Scan for the cell matching the given text and deliver its [x, y] coordinate at center. 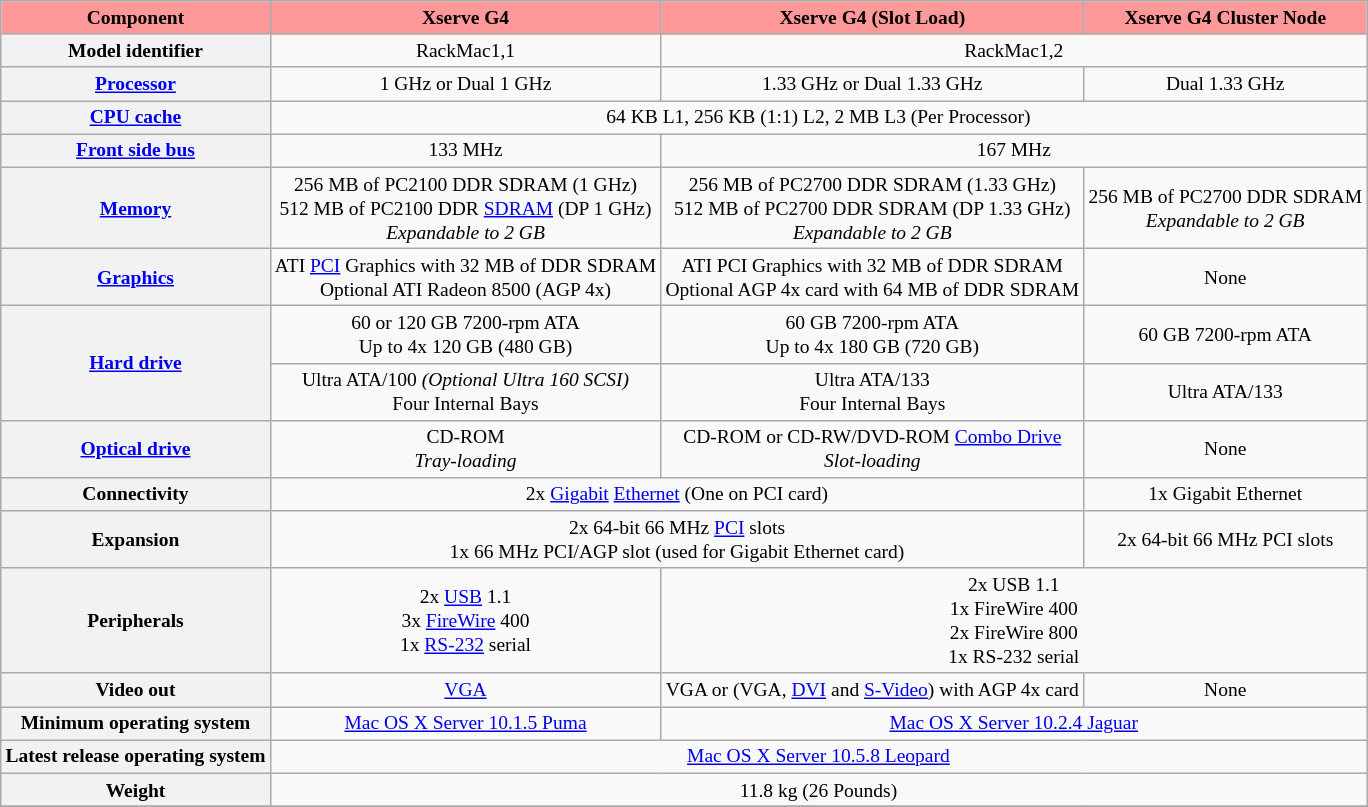
Model identifier [136, 50]
Dual 1.33 GHz [1226, 84]
Hard drive [136, 364]
60 GB 7200-rpm ATAUp to 4x 180 GB (720 GB) [872, 334]
CPU cache [136, 118]
Mac OS X Server 10.5.8 Leopard [818, 756]
256 MB of PC2100 DDR SDRAM (1 GHz)512 MB of PC2100 DDR SDRAM (DP 1 GHz)Expandable to 2 GB [466, 208]
Minimum operating system [136, 724]
11.8 kg (26 Pounds) [818, 790]
2x 64-bit 66 MHz PCI slots1x 66 MHz PCI/AGP slot (used for Gigabit Ethernet card) [677, 540]
167 MHz [1014, 150]
CD-ROMTray-loading [466, 448]
Xserve G4 Cluster Node [1226, 18]
Ultra ATA/133Four Internal Bays [872, 392]
Peripherals [136, 620]
2x Gigabit Ethernet (One on PCI card) [677, 494]
64 KB L1, 256 KB (1:1) L2, 2 MB L3 (Per Processor) [818, 118]
Graphics [136, 276]
RackMac1,1 [466, 50]
2x 64-bit 66 MHz PCI slots [1226, 540]
Processor [136, 84]
256 MB of PC2700 DDR SDRAMExpandable to 2 GB [1226, 208]
60 or 120 GB 7200-rpm ATAUp to 4x 120 GB (480 GB) [466, 334]
2x USB 1.11x FireWire 4002x FireWire 8001x RS-232 serial [1014, 620]
ATI PCI Graphics with 32 MB of DDR SDRAMOptional AGP 4x card with 64 MB of DDR SDRAM [872, 276]
Expansion [136, 540]
Mac OS X Server 10.1.5 Puma [466, 724]
133 MHz [466, 150]
Xserve G4 (Slot Load) [872, 18]
Xserve G4 [466, 18]
1x Gigabit Ethernet [1226, 494]
Memory [136, 208]
1 GHz or Dual 1 GHz [466, 84]
256 MB of PC2700 DDR SDRAM (1.33 GHz)512 MB of PC2700 DDR SDRAM (DP 1.33 GHz)Expandable to 2 GB [872, 208]
1.33 GHz or Dual 1.33 GHz [872, 84]
Optical drive [136, 448]
RackMac1,2 [1014, 50]
Connectivity [136, 494]
60 GB 7200-rpm ATA [1226, 334]
Ultra ATA/100 (Optional Ultra 160 SCSI)Four Internal Bays [466, 392]
Weight [136, 790]
Latest release operating system [136, 756]
Video out [136, 690]
Front side bus [136, 150]
Mac OS X Server 10.2.4 Jaguar [1014, 724]
ATI PCI Graphics with 32 MB of DDR SDRAMOptional ATI Radeon 8500 (AGP 4x) [466, 276]
VGA [466, 690]
VGA or (VGA, DVI and S-Video) with AGP 4x card [872, 690]
2x USB 1.13x FireWire 4001x RS-232 serial [466, 620]
Component [136, 18]
Ultra ATA/133 [1226, 392]
CD-ROM or CD-RW/DVD-ROM Combo DriveSlot-loading [872, 448]
